Return (X, Y) of the center of cell containing provided text 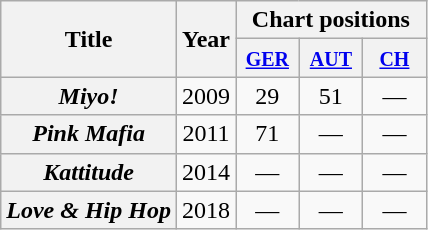
2014 (206, 172)
2011 (206, 134)
29 (268, 96)
CH (395, 58)
GER (268, 58)
Miyo! (89, 96)
Title (89, 39)
Year (206, 39)
Love & Hip Hop (89, 210)
2009 (206, 96)
AUT (331, 58)
2018 (206, 210)
Chart positions (332, 20)
Pink Mafia (89, 134)
51 (331, 96)
71 (268, 134)
Kattitude (89, 172)
